Scan for the cell matching the given text and deliver its [x, y] coordinate at center. 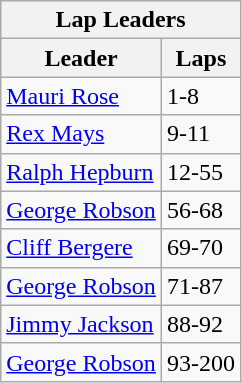
56-68 [200, 210]
Leader [82, 58]
Ralph Hepburn [82, 172]
69-70 [200, 248]
Lap Leaders [121, 20]
71-87 [200, 286]
12-55 [200, 172]
9-11 [200, 134]
Laps [200, 58]
Mauri Rose [82, 96]
88-92 [200, 324]
Rex Mays [82, 134]
93-200 [200, 362]
Cliff Bergere [82, 248]
1-8 [200, 96]
Jimmy Jackson [82, 324]
